Determine the [X, Y] coordinate at the center of the cell enclosing the given text.  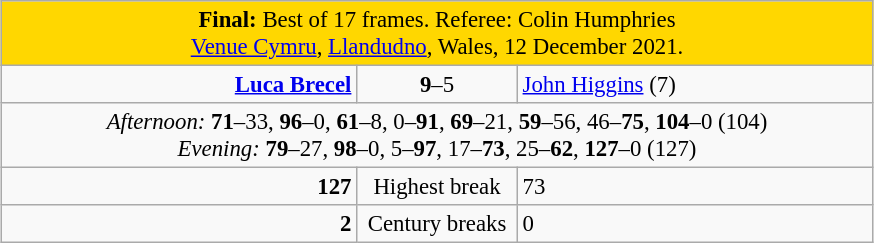
Highest break [438, 187]
127 [179, 187]
Final: Best of 17 frames. Referee: Colin Humphries Venue Cymru, Llandudno, Wales, 12 December 2021. [437, 34]
73 [695, 187]
Century breaks [438, 224]
2 [179, 224]
9–5 [438, 85]
0 [695, 224]
Afternoon: 71–33, 96–0, 61–8, 0–91, 69–21, 59–56, 46–75, 104–0 (104) Evening: 79–27, 98–0, 5–97, 17–73, 25–62, 127–0 (127) [437, 136]
John Higgins (7) [695, 85]
Luca Brecel [179, 85]
